For the text-containing cell, return its midpoint in [X, Y] coordinate format. 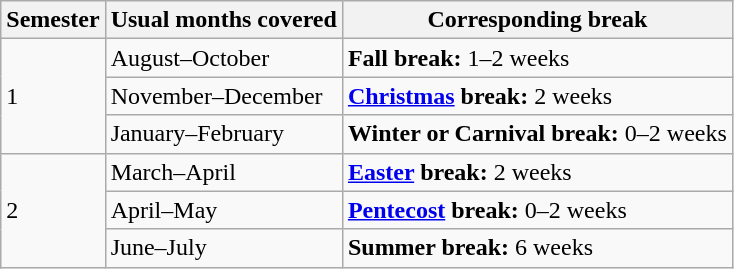
June–July [224, 248]
1 [53, 96]
January–February [224, 134]
2 [53, 210]
April–May [224, 210]
Usual months covered [224, 20]
Pentecost break: 0–2 weeks [537, 210]
November–December [224, 96]
March–April [224, 172]
Fall break: 1–2 weeks [537, 58]
August–October [224, 58]
Easter break: 2 weeks [537, 172]
Winter or Carnival break: 0–2 weeks [537, 134]
Corresponding break [537, 20]
Summer break: 6 weeks [537, 248]
Christmas break: 2 weeks [537, 96]
Semester [53, 20]
